Scan for the cell matching the given text and deliver its [X, Y] coordinate at center. 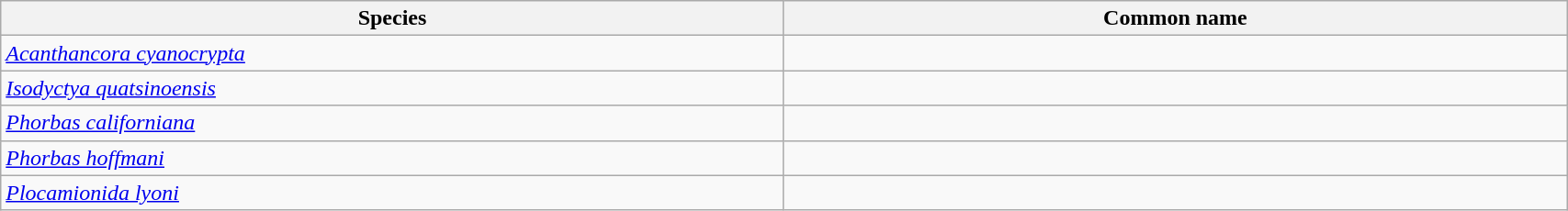
Species [392, 18]
Isodyctya quatsinoensis [392, 88]
Acanthancora cyanocrypta [392, 53]
Plocamionida lyoni [392, 193]
Common name [1175, 18]
Phorbas californiana [392, 123]
Phorbas hoffmani [392, 158]
